From the cell containing the given text, extract its center point as (x, y) coordinate. 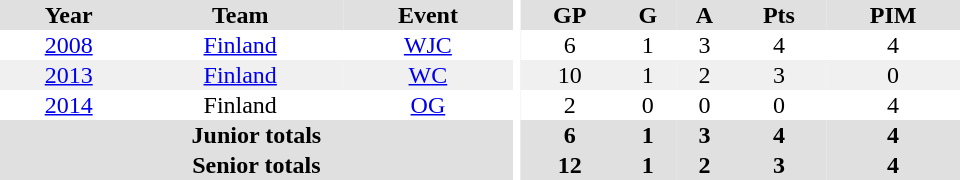
WC (428, 75)
Senior totals (256, 165)
A (704, 15)
PIM (893, 15)
GP (570, 15)
Junior totals (256, 135)
12 (570, 165)
Event (428, 15)
2008 (68, 45)
Pts (779, 15)
2013 (68, 75)
OG (428, 105)
G (648, 15)
Year (68, 15)
2014 (68, 105)
10 (570, 75)
Team (240, 15)
WJC (428, 45)
